Extract the (X, Y) coordinate from the center of the cell holding the provided text.  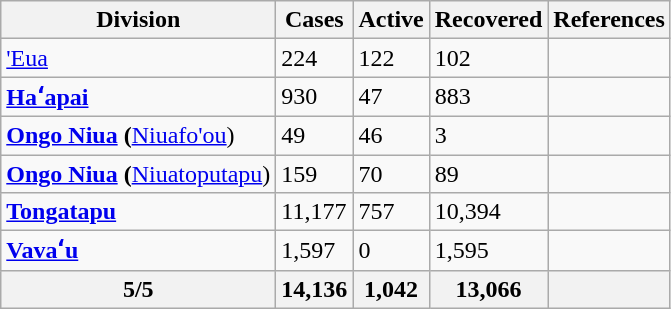
Vavaʻu (138, 251)
70 (391, 173)
Active (391, 20)
47 (391, 97)
122 (391, 58)
1,597 (314, 251)
3 (488, 135)
13,066 (488, 289)
'Eua (138, 58)
0 (391, 251)
1,595 (488, 251)
5/5 (138, 289)
224 (314, 58)
Division (138, 20)
Recovered (488, 20)
11,177 (314, 212)
102 (488, 58)
Ongo Niua (Niuatoputapu) (138, 173)
References (610, 20)
10,394 (488, 212)
Tongatapu (138, 212)
883 (488, 97)
49 (314, 135)
Ongo Niua (Niuafo'ou) (138, 135)
159 (314, 173)
89 (488, 173)
1,042 (391, 289)
Haʻapai (138, 97)
930 (314, 97)
Cases (314, 20)
14,136 (314, 289)
46 (391, 135)
757 (391, 212)
